Capture the cell that displays the provided text and extract its (x, y) central coordinate. 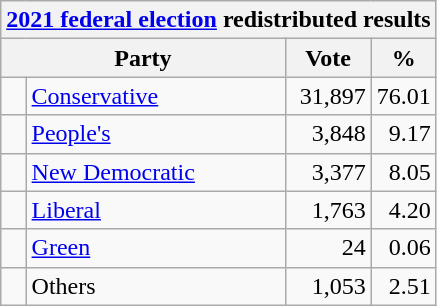
4.20 (404, 210)
% (404, 58)
76.01 (404, 96)
24 (328, 248)
Liberal (156, 210)
3,848 (328, 134)
Vote (328, 58)
2.51 (404, 286)
3,377 (328, 172)
8.05 (404, 172)
Green (156, 248)
2021 federal election redistributed results (218, 20)
Party (143, 58)
1,763 (328, 210)
0.06 (404, 248)
People's (156, 134)
New Democratic (156, 172)
31,897 (328, 96)
Others (156, 286)
1,053 (328, 286)
9.17 (404, 134)
Conservative (156, 96)
